Pinpoint the cell where the given text exists, returning its (x, y) midpoint coordinate. 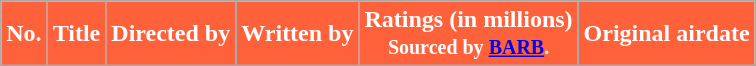
Title (76, 34)
Directed by (171, 34)
No. (24, 34)
Ratings (in millions) Sourced by BARB. (468, 34)
Written by (298, 34)
Original airdate (666, 34)
